Provide the (x, y) coordinate of the cell's center where the given text is located.  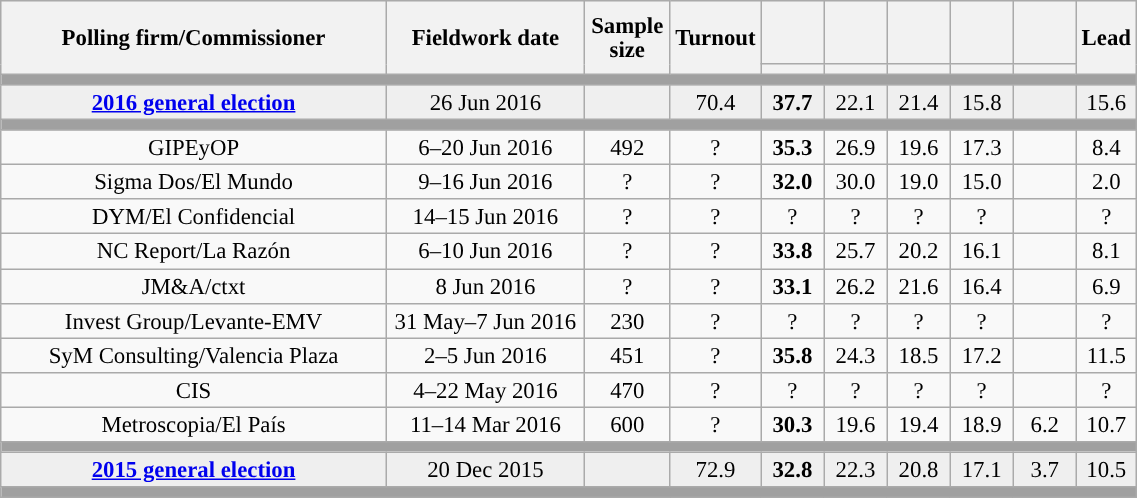
2–5 Jun 2016 (485, 356)
11.5 (1106, 356)
8.1 (1106, 252)
230 (627, 320)
19.4 (918, 424)
600 (627, 424)
26 Jun 2016 (485, 102)
3.7 (1044, 470)
14–15 Jun 2016 (485, 218)
Turnout (716, 38)
35.3 (792, 148)
32.8 (792, 470)
492 (627, 148)
31 May–7 Jun 2016 (485, 320)
11–14 Mar 2016 (485, 424)
Sample size (627, 38)
33.8 (792, 252)
Lead (1106, 38)
2015 general election (194, 470)
30.0 (856, 182)
20 Dec 2015 (485, 470)
18.5 (918, 356)
451 (627, 356)
25.7 (856, 252)
Invest Group/Levante-EMV (194, 320)
NC Report/La Razón (194, 252)
21.6 (918, 286)
72.9 (716, 470)
16.4 (982, 286)
8.4 (1106, 148)
4–22 May 2016 (485, 390)
16.1 (982, 252)
18.9 (982, 424)
9–16 Jun 2016 (485, 182)
17.3 (982, 148)
17.1 (982, 470)
6–20 Jun 2016 (485, 148)
20.2 (918, 252)
2016 general election (194, 102)
26.9 (856, 148)
17.2 (982, 356)
Polling firm/Commissioner (194, 38)
26.2 (856, 286)
22.1 (856, 102)
30.3 (792, 424)
22.3 (856, 470)
6–10 Jun 2016 (485, 252)
15.0 (982, 182)
20.8 (918, 470)
2.0 (1106, 182)
8 Jun 2016 (485, 286)
37.7 (792, 102)
Metroscopia/El País (194, 424)
15.6 (1106, 102)
Sigma Dos/El Mundo (194, 182)
24.3 (856, 356)
CIS (194, 390)
35.8 (792, 356)
33.1 (792, 286)
JM&A/ctxt (194, 286)
GIPEyOP (194, 148)
70.4 (716, 102)
6.9 (1106, 286)
10.5 (1106, 470)
6.2 (1044, 424)
SyM Consulting/Valencia Plaza (194, 356)
DYM/El Confidencial (194, 218)
10.7 (1106, 424)
32.0 (792, 182)
21.4 (918, 102)
19.0 (918, 182)
470 (627, 390)
15.8 (982, 102)
Fieldwork date (485, 38)
